Scan for the cell matching the given text and deliver its (X, Y) coordinate at center. 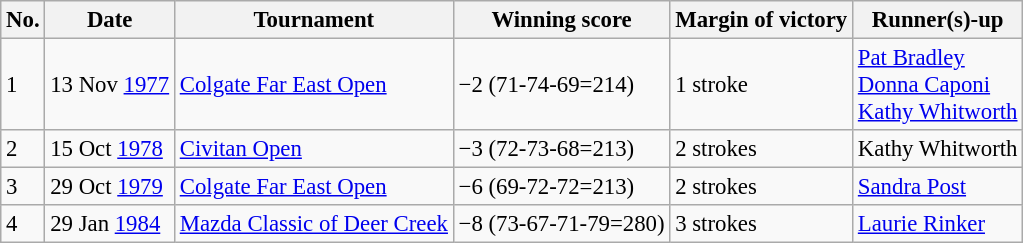
Pat Bradley Donna Caponi Kathy Whitworth (938, 85)
Runner(s)-up (938, 20)
−2 (71-74-69=214) (562, 85)
Date (110, 20)
Tournament (314, 20)
Margin of victory (762, 20)
Mazda Classic of Deer Creek (314, 224)
3 (23, 187)
−3 (72-73-68=213) (562, 149)
Civitan Open (314, 149)
Sandra Post (938, 187)
−6 (69-72-72=213) (562, 187)
1 stroke (762, 85)
−8 (73-67-71-79=280) (562, 224)
15 Oct 1978 (110, 149)
3 strokes (762, 224)
Laurie Rinker (938, 224)
Kathy Whitworth (938, 149)
13 Nov 1977 (110, 85)
29 Oct 1979 (110, 187)
4 (23, 224)
No. (23, 20)
Winning score (562, 20)
29 Jan 1984 (110, 224)
1 (23, 85)
2 (23, 149)
